Extract the [X, Y] coordinate from the center of the cell holding the provided text.  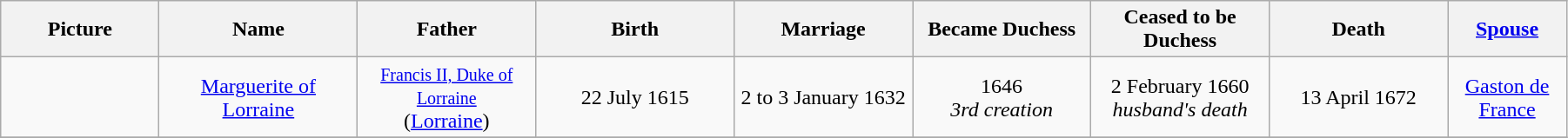
22 July 1615 [635, 97]
Picture [80, 30]
Became Duchess [1002, 30]
13 April 1672 [1359, 97]
Birth [635, 30]
Marguerite of Lorraine [258, 97]
Marriage [823, 30]
Spouse [1507, 30]
Name [258, 30]
Father [447, 30]
2 to 3 January 1632 [823, 97]
Ceased to be Duchess [1180, 30]
2 February 1660husband's death [1180, 97]
16463rd creation [1002, 97]
Gaston de France [1507, 97]
Death [1359, 30]
Francis II, Duke of Lorraine (Lorraine) [447, 97]
